Return [X, Y] of the center of cell containing provided text 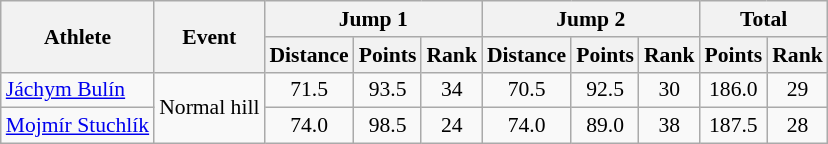
30 [670, 90]
Jump 2 [591, 19]
34 [452, 90]
186.0 [733, 90]
Athlete [78, 36]
Jump 1 [373, 19]
Normal hill [209, 108]
92.5 [605, 90]
70.5 [526, 90]
Mojmír Stuchlík [78, 126]
71.5 [308, 90]
29 [798, 90]
Event [209, 36]
89.0 [605, 126]
38 [670, 126]
Total [763, 19]
28 [798, 126]
98.5 [388, 126]
187.5 [733, 126]
24 [452, 126]
93.5 [388, 90]
Jáchym Bulín [78, 90]
